Identify which cell holds the provided text, then report its [x, y] central coordinate. 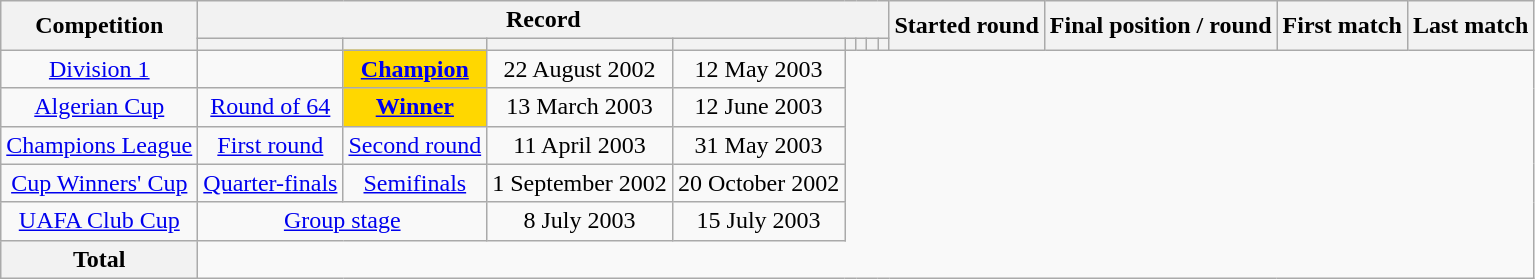
13 March 2003 [580, 107]
First round [270, 145]
First match [1342, 26]
Last match [1470, 26]
Quarter-finals [270, 183]
Cup Winners' Cup [100, 183]
Semifinals [415, 183]
Competition [100, 26]
15 July 2003 [758, 221]
1 September 2002 [580, 183]
22 August 2002 [580, 69]
11 April 2003 [580, 145]
20 October 2002 [758, 183]
Total [100, 259]
12 May 2003 [758, 69]
12 June 2003 [758, 107]
UAFA Club Cup [100, 221]
Second round [415, 145]
Round of 64 [270, 107]
Winner [415, 107]
Champion [415, 69]
Algerian Cup [100, 107]
Started round [966, 26]
Group stage [342, 221]
Champions League [100, 145]
Final position / round [1160, 26]
Division 1 [100, 69]
31 May 2003 [758, 145]
Record [544, 20]
8 July 2003 [580, 221]
